Detect which cell encompasses the target text, then output its (x, y) center coordinate. 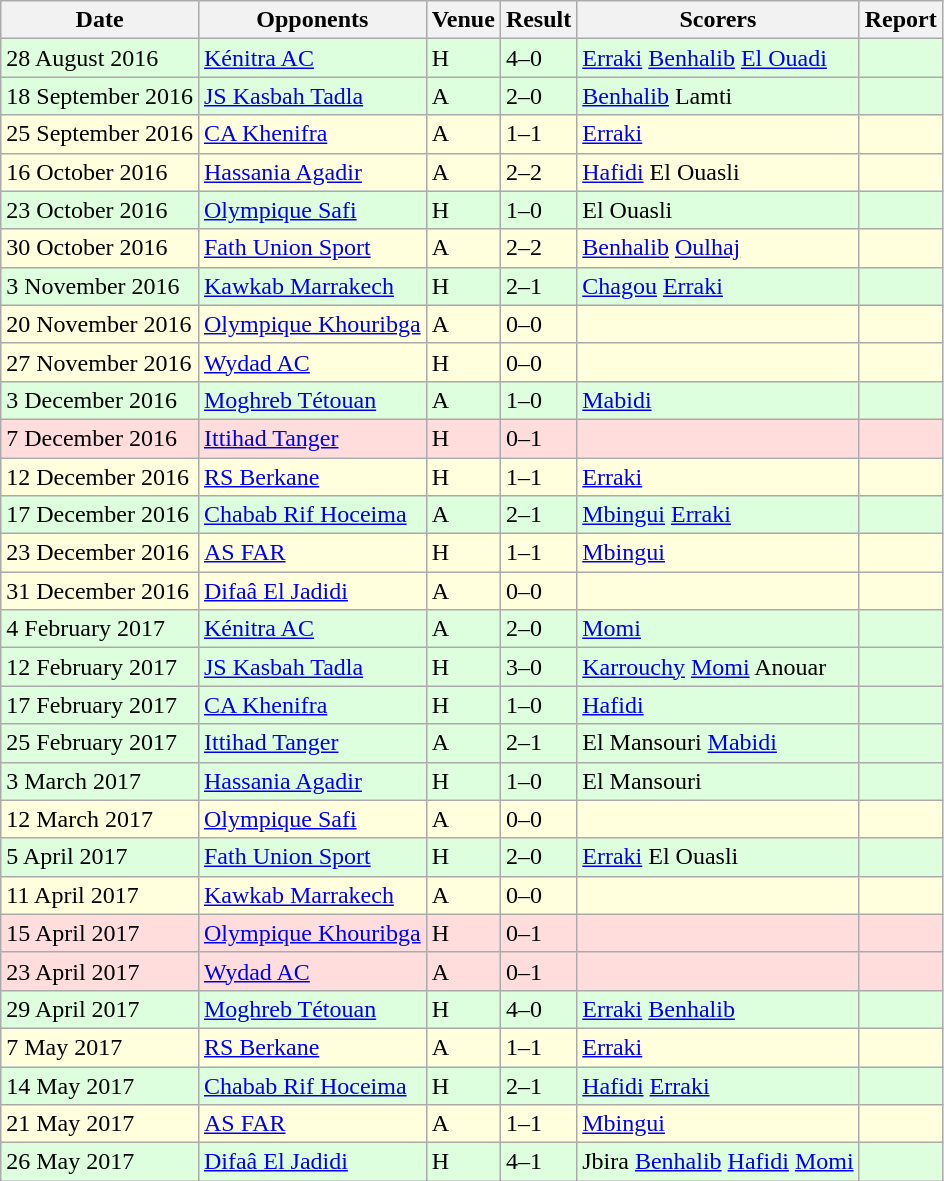
El Mansouri (718, 781)
Venue (463, 20)
Date (100, 20)
23 April 2017 (100, 971)
12 March 2017 (100, 819)
28 August 2016 (100, 58)
Erraki El Ouasli (718, 857)
Erraki Benhalib (718, 1009)
27 November 2016 (100, 362)
El Mansouri Mabidi (718, 743)
3–0 (538, 667)
12 December 2016 (100, 477)
Hafidi Erraki (718, 1085)
Report (900, 20)
7 May 2017 (100, 1047)
3 March 2017 (100, 781)
Scorers (718, 20)
Result (538, 20)
15 April 2017 (100, 933)
23 October 2016 (100, 210)
17 December 2016 (100, 515)
4–1 (538, 1162)
Mbingui Erraki (718, 515)
Benhalib Lamti (718, 96)
26 May 2017 (100, 1162)
31 December 2016 (100, 591)
18 September 2016 (100, 96)
4 February 2017 (100, 629)
Mabidi (718, 400)
16 October 2016 (100, 172)
Erraki Benhalib El Ouadi (718, 58)
20 November 2016 (100, 324)
El Ouasli (718, 210)
25 February 2017 (100, 743)
Opponents (312, 20)
Karrouchy Momi Anouar (718, 667)
5 April 2017 (100, 857)
3 November 2016 (100, 286)
17 February 2017 (100, 705)
11 April 2017 (100, 895)
25 September 2016 (100, 134)
23 December 2016 (100, 553)
Hafidi El Ouasli (718, 172)
3 December 2016 (100, 400)
12 February 2017 (100, 667)
Benhalib Oulhaj (718, 248)
29 April 2017 (100, 1009)
Momi (718, 629)
14 May 2017 (100, 1085)
21 May 2017 (100, 1124)
Jbira Benhalib Hafidi Momi (718, 1162)
Hafidi (718, 705)
30 October 2016 (100, 248)
7 December 2016 (100, 438)
Chagou Erraki (718, 286)
